Output the (x, y) coordinate of the center of the cell containing the given text.  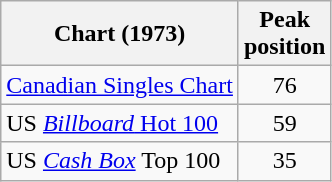
59 (284, 123)
US Billboard Hot 100 (120, 123)
76 (284, 85)
35 (284, 161)
Peakposition (284, 34)
Canadian Singles Chart (120, 85)
Chart (1973) (120, 34)
US Cash Box Top 100 (120, 161)
